For the text-containing cell, return its midpoint in (x, y) coordinate format. 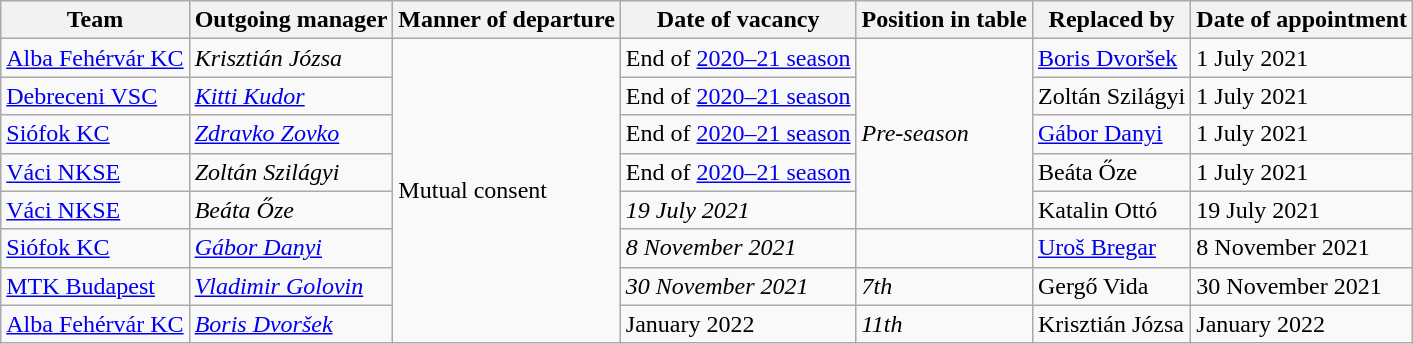
Replaced by (1111, 20)
Debreceni VSC (95, 96)
Outgoing manager (291, 20)
MTK Budapest (95, 286)
Vladimir Golovin (291, 286)
11th (944, 324)
Date of vacancy (738, 20)
Katalin Ottó (1111, 210)
Kitti Kudor (291, 96)
Uroš Bregar (1111, 248)
7th (944, 286)
Manner of departure (506, 20)
Position in table (944, 20)
Mutual consent (506, 191)
Team (95, 20)
Date of appointment (1302, 20)
Pre-season (944, 134)
Gergő Vida (1111, 286)
Zdravko Zovko (291, 134)
